Locate the cell with the specified text and output its (x, y) center coordinate. 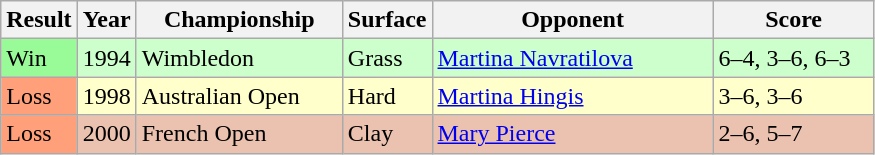
1998 (106, 96)
6–4, 3–6, 6–3 (794, 58)
Martina Hingis (572, 96)
Win (39, 58)
Australian Open (239, 96)
3–6, 3–6 (794, 96)
Year (106, 20)
Result (39, 20)
Opponent (572, 20)
1994 (106, 58)
Clay (387, 134)
2–6, 5–7 (794, 134)
Surface (387, 20)
Grass (387, 58)
2000 (106, 134)
Score (794, 20)
Mary Pierce (572, 134)
Hard (387, 96)
Wimbledon (239, 58)
Martina Navratilova (572, 58)
Championship (239, 20)
French Open (239, 134)
